Provide the [x, y] coordinate of the cell's center where the given text is located.  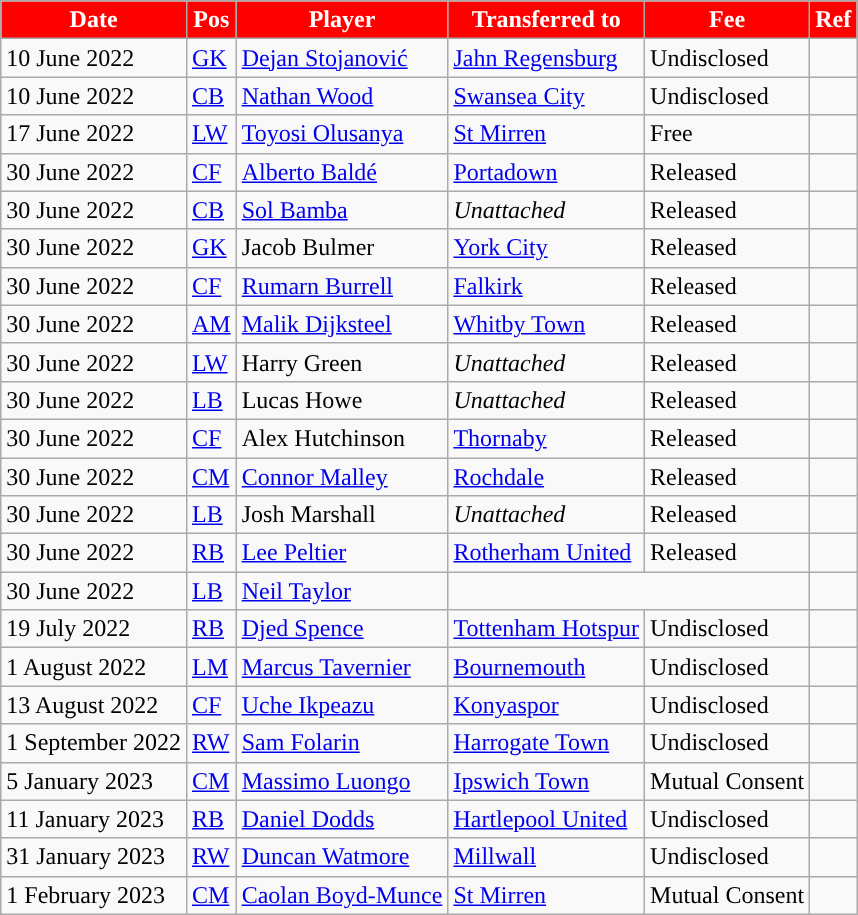
Swansea City [546, 96]
Toyosi Olusanya [342, 134]
Lucas Howe [342, 400]
31 January 2023 [94, 857]
Jahn Regensburg [546, 58]
Harrogate Town [546, 743]
Player [342, 20]
York City [546, 248]
Marcus Tavernier [342, 667]
Ref [834, 20]
Alberto Baldé [342, 172]
Falkirk [546, 286]
Jacob Bulmer [342, 248]
AM [211, 324]
Ipswich Town [546, 781]
Nathan Wood [342, 96]
Tottenham Hotspur [546, 629]
17 June 2022 [94, 134]
Harry Green [342, 362]
13 August 2022 [94, 705]
Portadown [546, 172]
Sol Bamba [342, 210]
Millwall [546, 857]
Pos [211, 20]
Hartlepool United [546, 819]
11 January 2023 [94, 819]
Fee [728, 20]
Alex Hutchinson [342, 438]
Connor Malley [342, 477]
1 August 2022 [94, 667]
19 July 2022 [94, 629]
Malik Dijksteel [342, 324]
1 September 2022 [94, 743]
Daniel Dodds [342, 819]
Duncan Watmore [342, 857]
Neil Taylor [342, 591]
Dejan Stojanović [342, 58]
Konyaspor [546, 705]
Lee Peltier [342, 553]
1 February 2023 [94, 895]
Date [94, 20]
Rotherham United [546, 553]
5 January 2023 [94, 781]
Rumarn Burrell [342, 286]
Transferred to [546, 20]
Sam Folarin [342, 743]
Free [728, 134]
Bournemouth [546, 667]
Massimo Luongo [342, 781]
Josh Marshall [342, 515]
Thornaby [546, 438]
LM [211, 667]
Rochdale [546, 477]
Djed Spence [342, 629]
Whitby Town [546, 324]
Uche Ikpeazu [342, 705]
Caolan Boyd-Munce [342, 895]
